Provide the (X, Y) coordinate of the cell's center where the given text is located.  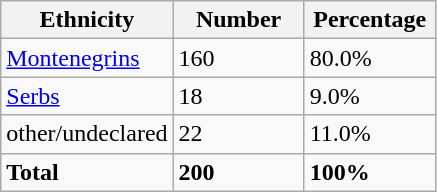
80.0% (370, 58)
18 (238, 96)
Serbs (87, 96)
Ethnicity (87, 20)
100% (370, 172)
200 (238, 172)
Percentage (370, 20)
160 (238, 58)
9.0% (370, 96)
11.0% (370, 134)
Total (87, 172)
Montenegrins (87, 58)
Number (238, 20)
other/undeclared (87, 134)
22 (238, 134)
